Scan for the cell matching the given text and deliver its (X, Y) coordinate at center. 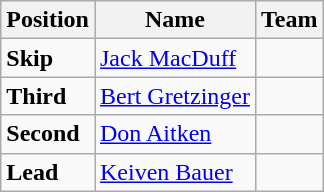
Lead (48, 172)
Name (174, 20)
Team (289, 20)
Skip (48, 58)
Don Aitken (174, 134)
Bert Gretzinger (174, 96)
Position (48, 20)
Third (48, 96)
Jack MacDuff (174, 58)
Keiven Bauer (174, 172)
Second (48, 134)
